Identify which cell holds the provided text, then report its [x, y] central coordinate. 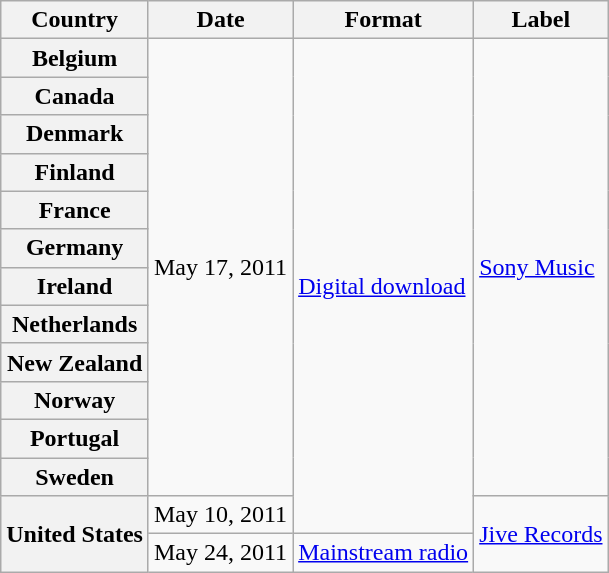
Sweden [75, 477]
Portugal [75, 438]
Sony Music [541, 268]
Label [541, 20]
Ireland [75, 286]
Denmark [75, 134]
Belgium [75, 58]
Digital download [384, 286]
Norway [75, 400]
United States [75, 534]
May 10, 2011 [220, 515]
May 17, 2011 [220, 268]
Mainstream radio [384, 553]
Format [384, 20]
Finland [75, 172]
Country [75, 20]
Date [220, 20]
Canada [75, 96]
Germany [75, 248]
France [75, 210]
New Zealand [75, 362]
Jive Records [541, 534]
May 24, 2011 [220, 553]
Netherlands [75, 324]
